Locate the cell with the specified text and output its [x, y] center coordinate. 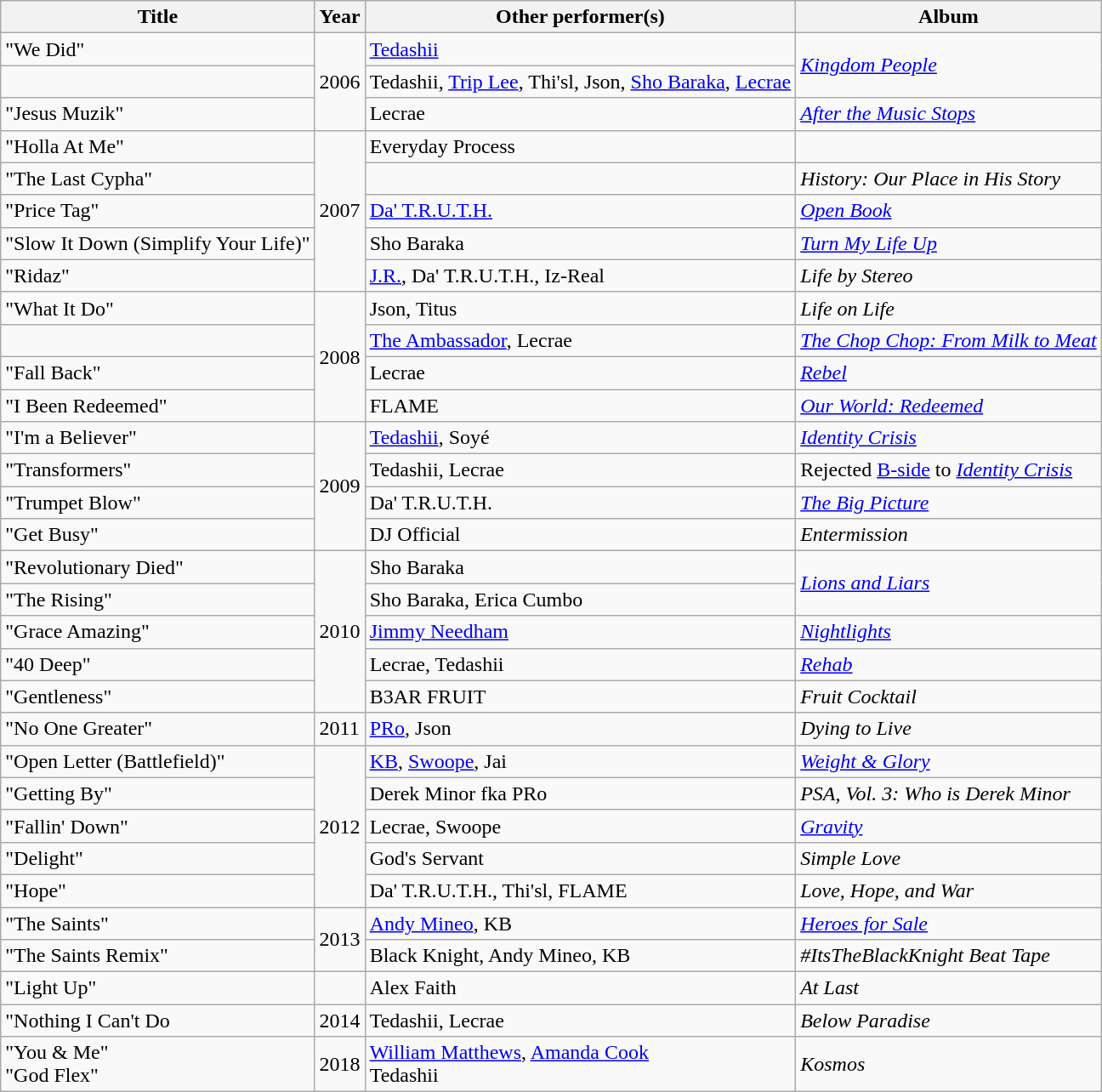
2013 [340, 939]
Title [158, 17]
Dying to Live [949, 729]
At Last [949, 988]
"We Did" [158, 49]
Lecrae, Swoope [580, 826]
"Fallin' Down" [158, 826]
"The Rising" [158, 600]
J.R., Da' T.R.U.T.H., Iz-Real [580, 276]
"I Been Redeemed" [158, 406]
2012 [340, 826]
Rebel [949, 373]
"Price Tag" [158, 211]
Album [949, 17]
"Trumpet Blow" [158, 503]
2014 [340, 1021]
PSA, Vol. 3: Who is Derek Minor [949, 793]
2011 [340, 729]
"Gentleness" [158, 697]
Alex Faith [580, 988]
Identity Crisis [949, 438]
"Grace Amazing" [158, 632]
Black Knight, Andy Mineo, KB [580, 956]
Tedashii, Soyé [580, 438]
Rehab [949, 664]
"What It Do" [158, 308]
"No One Greater" [158, 729]
"The Saints Remix" [158, 956]
"Get Busy" [158, 535]
"I'm a Believer" [158, 438]
After the Music Stops [949, 114]
Andy Mineo, KB [580, 923]
Heroes for Sale [949, 923]
2007 [340, 211]
Kingdom People [949, 65]
PRo, Json [580, 729]
William Matthews, Amanda CookTedashii [580, 1065]
Derek Minor fka PRo [580, 793]
Entermission [949, 535]
"Hope" [158, 890]
Turn My Life Up [949, 243]
"Ridaz" [158, 276]
"Getting By" [158, 793]
"Transformers" [158, 470]
"Nothing I Can't Do [158, 1021]
Json, Titus [580, 308]
2009 [340, 486]
Year [340, 17]
Nightlights [949, 632]
Jimmy Needham [580, 632]
Sho Baraka, Erica Cumbo [580, 600]
Love, Hope, and War [949, 890]
2008 [340, 356]
Da' T.R.U.T.H., Thi'sl, FLAME [580, 890]
Below Paradise [949, 1021]
Simple Love [949, 858]
Gravity [949, 826]
FLAME [580, 406]
Fruit Cocktail [949, 697]
"Delight" [158, 858]
"The Last Cypha" [158, 179]
Life by Stereo [949, 276]
Tedashii [580, 49]
B3AR FRUIT [580, 697]
Other performer(s) [580, 17]
Lecrae, Tedashii [580, 664]
"40 Deep" [158, 664]
2010 [340, 632]
2018 [340, 1065]
Kosmos [949, 1065]
The Ambassador, Lecrae [580, 340]
Lions and Liars [949, 583]
"Fall Back" [158, 373]
2006 [340, 82]
God's Servant [580, 858]
Rejected B-side to Identity Crisis [949, 470]
"The Saints" [158, 923]
#ItsTheBlackKnight Beat Tape [949, 956]
History: Our Place in His Story [949, 179]
Weight & Glory [949, 761]
The Chop Chop: From Milk to Meat [949, 340]
"Holla At Me" [158, 146]
"Open Letter (Battlefield)" [158, 761]
"You & Me""God Flex" [158, 1065]
"Revolutionary Died" [158, 567]
"Slow It Down (Simplify Your Life)" [158, 243]
Our World: Redeemed [949, 406]
Everyday Process [580, 146]
Life on Life [949, 308]
"Jesus Muzik" [158, 114]
DJ Official [580, 535]
Open Book [949, 211]
The Big Picture [949, 503]
Tedashii, Trip Lee, Thi'sl, Json, Sho Baraka, Lecrae [580, 82]
KB, Swoope, Jai [580, 761]
"Light Up" [158, 988]
